Search for the cell housing the specified text and yield its [X, Y] center coordinate. 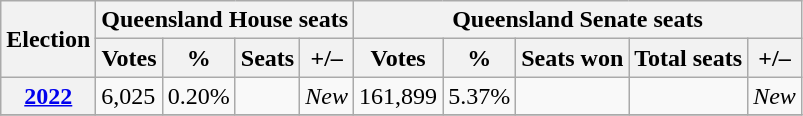
Queensland House seats [225, 20]
6,025 [129, 96]
2022 [48, 96]
Seats won [572, 58]
Seats [267, 58]
Election [48, 39]
Total seats [688, 58]
Queensland Senate seats [578, 20]
161,899 [398, 96]
0.20% [198, 96]
5.37% [480, 96]
